Find where the given text appears and provide that cell's center as (x, y) coordinate. 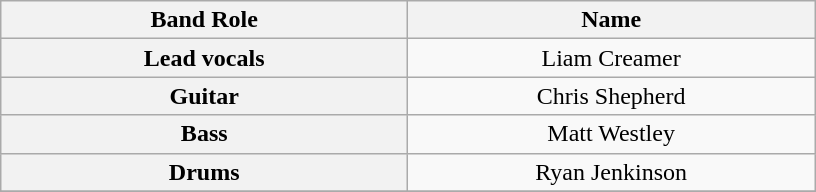
Ryan Jenkinson (612, 172)
Band Role (204, 20)
Bass (204, 134)
Matt Westley (612, 134)
Drums (204, 172)
Liam Creamer (612, 58)
Chris Shepherd (612, 96)
Guitar (204, 96)
Name (612, 20)
Lead vocals (204, 58)
